Capture the cell that displays the provided text and extract its [x, y] central coordinate. 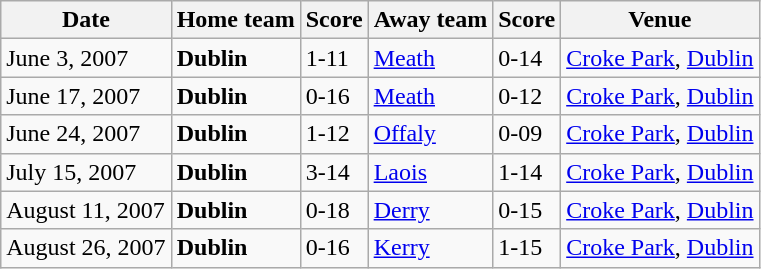
0-18 [334, 210]
0-12 [527, 96]
Away team [430, 20]
1-12 [334, 134]
Laois [430, 172]
0-14 [527, 58]
June 24, 2007 [86, 134]
Venue [660, 20]
1-14 [527, 172]
Derry [430, 210]
1-11 [334, 58]
Date [86, 20]
June 3, 2007 [86, 58]
Kerry [430, 248]
1-15 [527, 248]
August 26, 2007 [86, 248]
Home team [236, 20]
0-09 [527, 134]
August 11, 2007 [86, 210]
3-14 [334, 172]
June 17, 2007 [86, 96]
0-15 [527, 210]
July 15, 2007 [86, 172]
Offaly [430, 134]
